Return the [x, y] coordinate for the center point of the cell that contains the specified text.  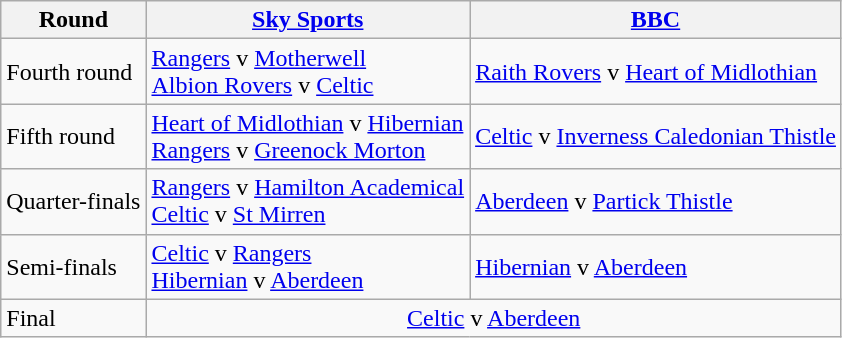
Heart of Midlothian v HibernianRangers v Greenock Morton [308, 136]
Celtic v Inverness Caledonian Thistle [656, 136]
Celtic v Aberdeen [494, 318]
Celtic v Rangers Hibernian v Aberdeen [308, 266]
Sky Sports [308, 20]
Rangers v MotherwellAlbion Rovers v Celtic [308, 72]
Fourth round [74, 72]
Hibernian v Aberdeen [656, 266]
BBC [656, 20]
Quarter-finals [74, 202]
Raith Rovers v Heart of Midlothian [656, 72]
Fifth round [74, 136]
Aberdeen v Partick Thistle [656, 202]
Semi-finals [74, 266]
Round [74, 20]
Rangers v Hamilton AcademicalCeltic v St Mirren [308, 202]
Final [74, 318]
